Search for the cell housing the specified text and yield its [x, y] center coordinate. 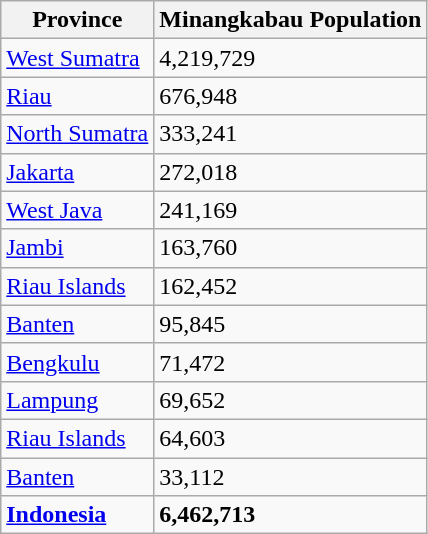
95,845 [290, 324]
West Java [78, 210]
Riau [78, 96]
Minangkabau Population [290, 20]
272,018 [290, 172]
162,452 [290, 286]
West Sumatra [78, 58]
Jambi [78, 248]
Province [78, 20]
6,462,713 [290, 515]
241,169 [290, 210]
Bengkulu [78, 362]
North Sumatra [78, 134]
33,112 [290, 477]
333,241 [290, 134]
69,652 [290, 400]
64,603 [290, 438]
4,219,729 [290, 58]
Jakarta [78, 172]
Lampung [78, 400]
163,760 [290, 248]
676,948 [290, 96]
71,472 [290, 362]
Indonesia [78, 515]
